Find where the given text appears and provide that cell's center as (X, Y) coordinate. 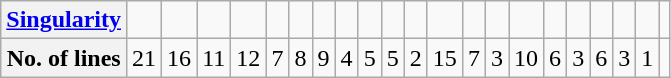
16 (180, 58)
21 (144, 58)
11 (214, 58)
1 (648, 58)
2 (416, 58)
8 (300, 58)
9 (324, 58)
10 (526, 58)
12 (248, 58)
4 (346, 58)
No. of lines (64, 58)
15 (444, 58)
Singularity (64, 20)
